Detect which cell encompasses the target text, then output its [X, Y] center coordinate. 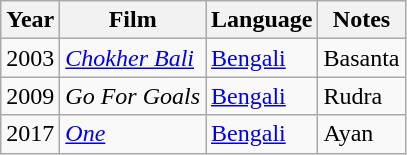
Basanta [362, 58]
Year [30, 20]
Film [133, 20]
Ayan [362, 134]
2009 [30, 96]
Go For Goals [133, 96]
One [133, 134]
2003 [30, 58]
2017 [30, 134]
Notes [362, 20]
Language [262, 20]
Chokher Bali [133, 58]
Rudra [362, 96]
